Extract the (X, Y) coordinate from the center of the cell holding the provided text.  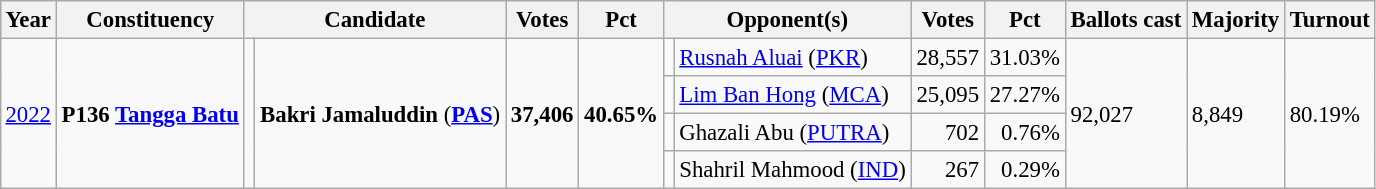
92,027 (1126, 113)
2022 (28, 113)
Candidate (374, 20)
Constituency (150, 20)
Ballots cast (1126, 20)
8,849 (1236, 113)
Bakri Jamaluddin (PAS) (380, 113)
Turnout (1330, 20)
37,406 (542, 113)
Shahril Mahmood (IND) (792, 170)
Lim Ban Hong (MCA) (792, 95)
31.03% (1024, 57)
Ghazali Abu (PUTRA) (792, 133)
Year (28, 20)
0.29% (1024, 170)
40.65% (622, 113)
0.76% (1024, 133)
Majority (1236, 20)
702 (948, 133)
267 (948, 170)
Rusnah Aluai (PKR) (792, 57)
Opponent(s) (787, 20)
P136 Tangga Batu (150, 113)
28,557 (948, 57)
27.27% (1024, 95)
25,095 (948, 95)
80.19% (1330, 113)
